Output the [X, Y] coordinate of the center of the cell containing the given text.  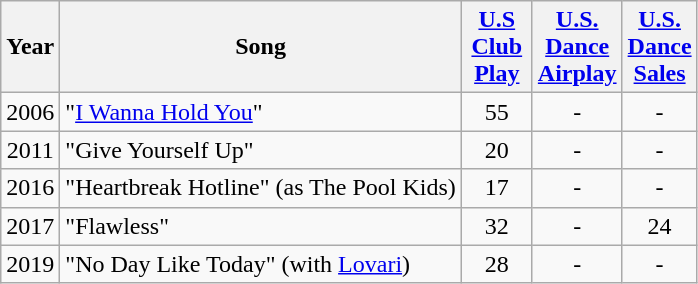
Year [30, 47]
"Heartbreak Hotline" (as The Pool Kids) [260, 188]
"Flawless" [260, 226]
55 [496, 112]
2006 [30, 112]
2011 [30, 150]
U.S Club Play [496, 47]
2016 [30, 188]
"Give Yourself Up" [260, 150]
Song [260, 47]
2017 [30, 226]
U.S. Dance Airplay [577, 47]
2019 [30, 264]
20 [496, 150]
"I Wanna Hold You" [260, 112]
28 [496, 264]
32 [496, 226]
24 [660, 226]
17 [496, 188]
U.S. Dance Sales [660, 47]
"No Day Like Today" (with Lovari) [260, 264]
